Return the (X, Y) coordinate for the center point of the cell that contains the specified text.  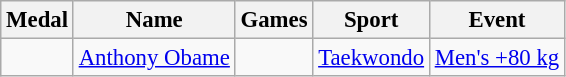
Taekwondo (372, 58)
Sport (372, 20)
Name (154, 20)
Anthony Obame (154, 58)
Games (274, 20)
Event (496, 20)
Men's +80 kg (496, 58)
Medal (38, 20)
